Extract the [X, Y] coordinate from the center of the cell holding the provided text.  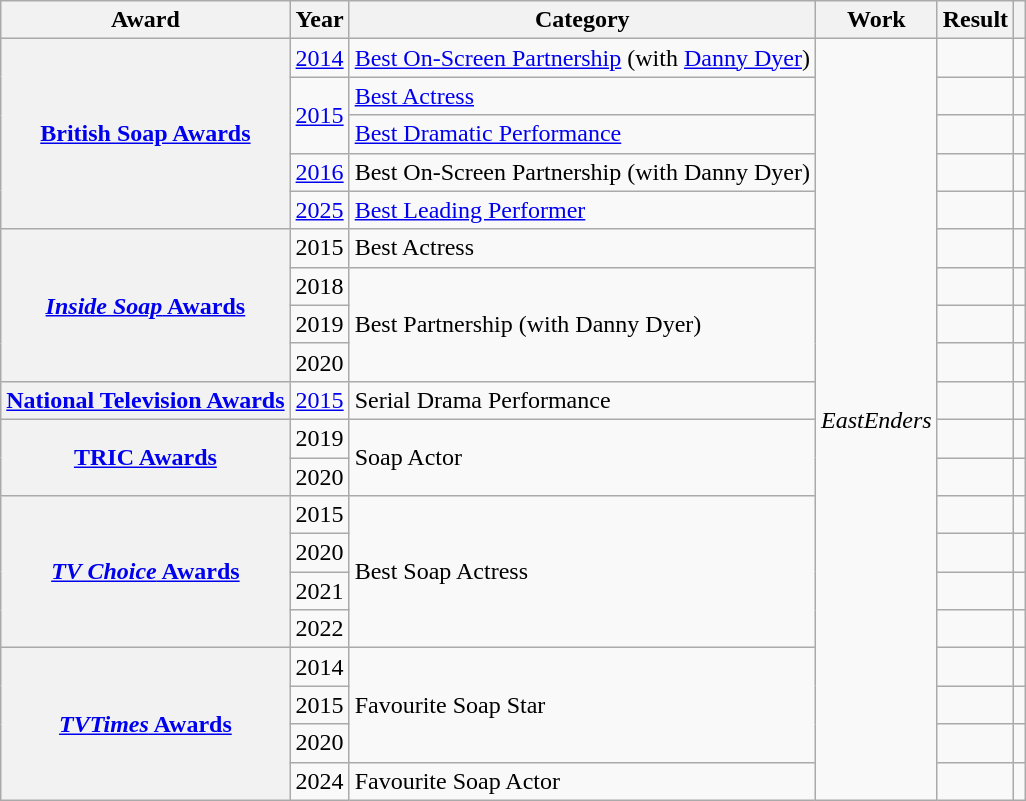
Favourite Soap Actor [582, 781]
TVTimes Awards [146, 724]
Best Soap Actress [582, 572]
Best Leading Performer [582, 210]
TV Choice Awards [146, 572]
Year [320, 20]
Best Dramatic Performance [582, 134]
Soap Actor [582, 457]
British Soap Awards [146, 134]
TRIC Awards [146, 457]
2016 [320, 172]
Category [582, 20]
Serial Drama Performance [582, 400]
2022 [320, 629]
2018 [320, 286]
2021 [320, 591]
2024 [320, 781]
Result [975, 20]
Best Partnership (with Danny Dyer) [582, 324]
Award [146, 20]
Work [876, 20]
EastEnders [876, 420]
Inside Soap Awards [146, 305]
Favourite Soap Star [582, 705]
2025 [320, 210]
National Television Awards [146, 400]
